Search for the cell housing the specified text and yield its (X, Y) center coordinate. 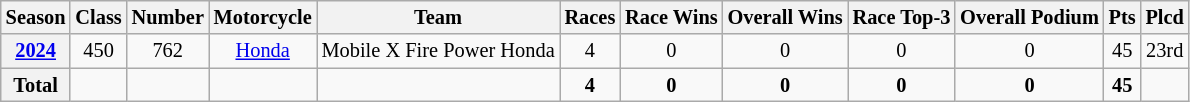
762 (168, 51)
450 (98, 51)
Overall Podium (1029, 17)
Race Top-3 (902, 17)
Races (590, 17)
Mobile X Fire Power Honda (438, 51)
2024 (36, 51)
Number (168, 17)
Pts (1122, 17)
Race Wins (671, 17)
Motorcycle (263, 17)
Season (36, 17)
Honda (263, 51)
Overall Wins (786, 17)
Total (36, 85)
Plcd (1165, 17)
Class (98, 17)
Team (438, 17)
23rd (1165, 51)
